Return (X, Y) of the center of cell containing provided text 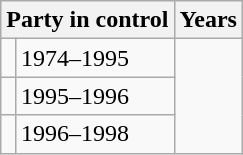
1996–1998 (94, 134)
1974–1995 (94, 58)
1995–1996 (94, 96)
Years (208, 20)
Party in control (88, 20)
